From the cell containing the given text, extract its center point as (x, y) coordinate. 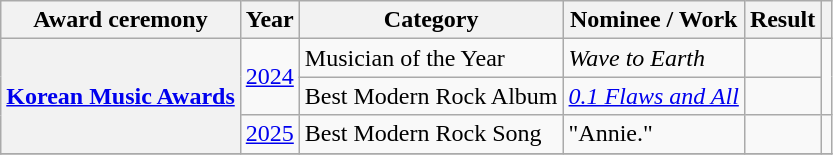
"Annie." (654, 134)
Year (270, 20)
Korean Music Awards (121, 96)
Result (782, 20)
2025 (270, 134)
0.1 Flaws and All (654, 96)
Category (431, 20)
Best Modern Rock Album (431, 96)
Best Modern Rock Song (431, 134)
Nominee / Work (654, 20)
Musician of the Year (431, 58)
Wave to Earth (654, 58)
Award ceremony (121, 20)
2024 (270, 77)
